Return [X, Y] of the center of cell containing provided text 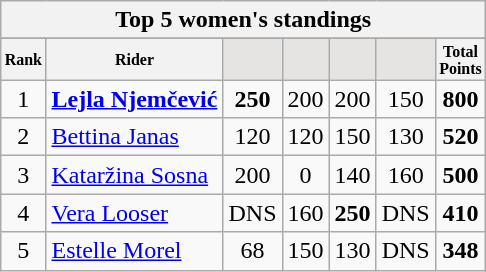
140 [352, 175]
5 [24, 251]
348 [460, 251]
Rank [24, 60]
520 [460, 137]
Vera Looser [134, 213]
3 [24, 175]
Top 5 women's standings [244, 20]
TotalPoints [460, 60]
Rider [134, 60]
500 [460, 175]
800 [460, 99]
410 [460, 213]
Kataržina Sosna [134, 175]
Estelle Morel [134, 251]
0 [306, 175]
1 [24, 99]
2 [24, 137]
Bettina Janas [134, 137]
4 [24, 213]
Lejla Njemčević [134, 99]
68 [252, 251]
